Return [X, Y] of the center of cell containing provided text 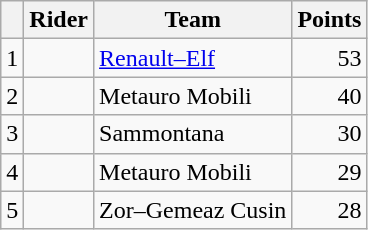
30 [330, 134]
Points [330, 20]
Rider [59, 20]
3 [12, 134]
Team [193, 20]
2 [12, 96]
40 [330, 96]
29 [330, 172]
1 [12, 58]
53 [330, 58]
Sammontana [193, 134]
5 [12, 210]
Zor–Gemeaz Cusin [193, 210]
Renault–Elf [193, 58]
4 [12, 172]
28 [330, 210]
